Locate the cell with the specified text and output its [X, Y] center coordinate. 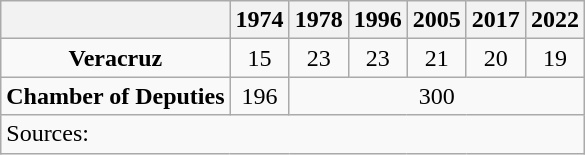
19 [554, 58]
1978 [318, 20]
2022 [554, 20]
1974 [260, 20]
196 [260, 96]
1996 [378, 20]
300 [436, 96]
Sources: [293, 134]
21 [436, 58]
Veracruz [116, 58]
2017 [496, 20]
15 [260, 58]
2005 [436, 20]
20 [496, 58]
Chamber of Deputies [116, 96]
